Identify which cell holds the provided text, then report its (x, y) central coordinate. 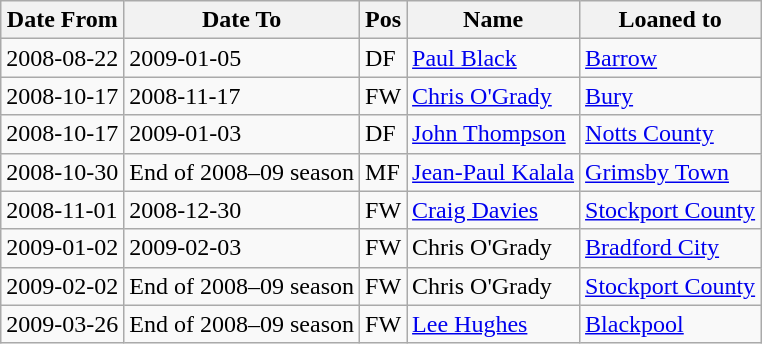
John Thompson (494, 134)
2009-02-02 (62, 286)
2009-03-26 (62, 324)
Jean-Paul Kalala (494, 172)
Craig Davies (494, 210)
Grimsby Town (670, 172)
Name (494, 20)
2008-11-17 (242, 96)
2009-02-03 (242, 248)
Date From (62, 20)
Paul Black (494, 58)
Date To (242, 20)
Pos (384, 20)
Lee Hughes (494, 324)
2008-08-22 (62, 58)
2009-01-05 (242, 58)
Loaned to (670, 20)
MF (384, 172)
Barrow (670, 58)
Bradford City (670, 248)
2008-11-01 (62, 210)
Bury (670, 96)
2009-01-02 (62, 248)
2008-10-30 (62, 172)
Notts County (670, 134)
2008-12-30 (242, 210)
2009-01-03 (242, 134)
Blackpool (670, 324)
